Search for the cell housing the specified text and yield its (X, Y) center coordinate. 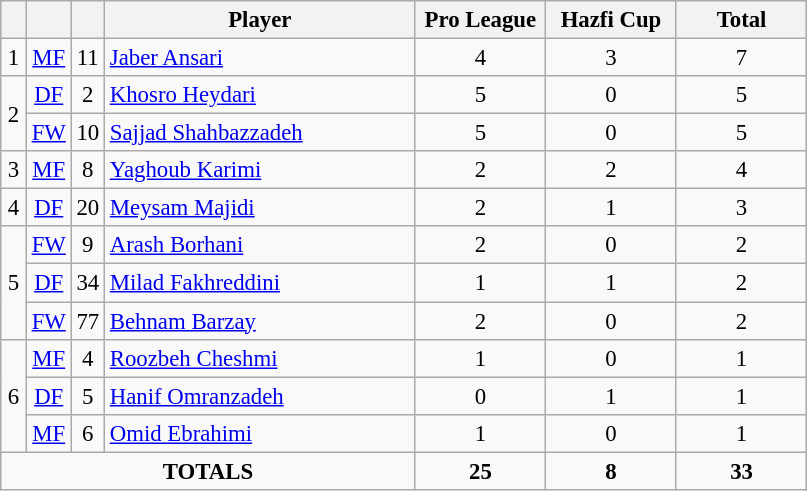
Hazfi Cup (612, 20)
33 (742, 471)
Jaber Ansari (260, 58)
Arash Borhani (260, 245)
Total (742, 20)
Roozbeh Cheshmi (260, 358)
34 (88, 283)
25 (480, 471)
Pro League (480, 20)
11 (88, 58)
Player (260, 20)
9 (88, 245)
10 (88, 133)
Behnam Barzay (260, 321)
Hanif Omranzadeh (260, 396)
Sajjad Shahbazzadeh (260, 133)
TOTALS (208, 471)
20 (88, 208)
Milad Fakhreddini (260, 283)
Meysam Majidi (260, 208)
Khosro Heydari (260, 95)
Yaghoub Karimi (260, 170)
77 (88, 321)
7 (742, 58)
Omid Ebrahimi (260, 433)
